Output the (x, y) coordinate of the center of the cell containing the given text.  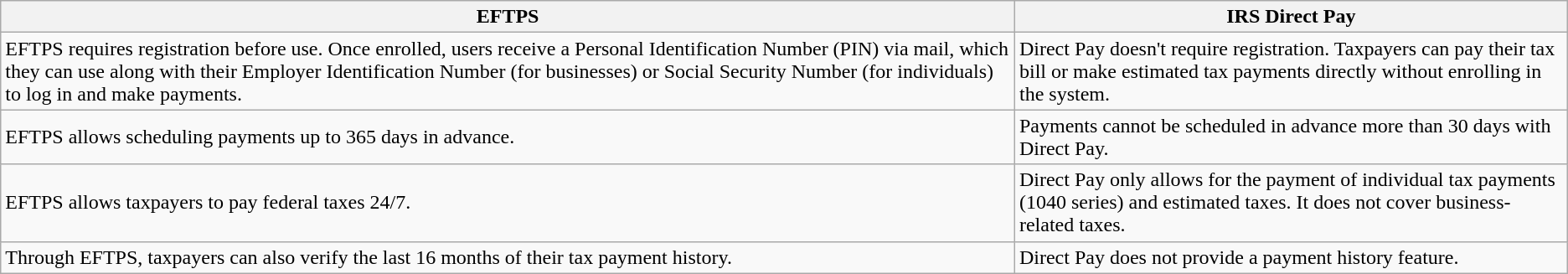
Direct Pay only allows for the payment of individual tax payments (1040 series) and estimated taxes. It does not cover business-related taxes. (1291, 203)
Direct Pay doesn't require registration. Taxpayers can pay their tax bill or make estimated tax payments directly without enrolling in the system. (1291, 71)
Payments cannot be scheduled in advance more than 30 days with Direct Pay. (1291, 137)
Direct Pay does not provide a payment history feature. (1291, 257)
IRS Direct Pay (1291, 17)
EFTPS (508, 17)
EFTPS allows scheduling payments up to 365 days in advance. (508, 137)
Through EFTPS, taxpayers can also verify the last 16 months of their tax payment history. (508, 257)
EFTPS allows taxpayers to pay federal taxes 24/7. (508, 203)
